Detect which cell encompasses the target text, then output its [X, Y] center coordinate. 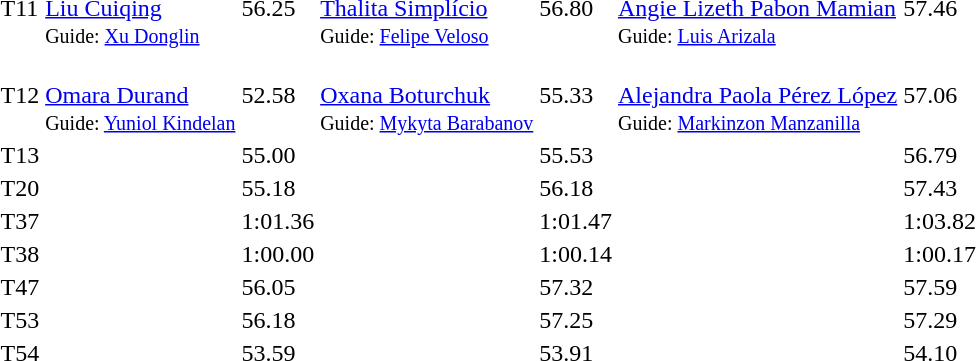
Alejandra Paola Pérez LópezGuide: Markinzon Manzanilla [758, 95]
55.53 [576, 155]
1:01.47 [576, 221]
52.58 [278, 95]
57.25 [576, 320]
55.00 [278, 155]
Omara DurandGuide: Yuniol Kindelan [140, 95]
1:00.14 [576, 254]
1:00.00 [278, 254]
55.33 [576, 95]
1:01.36 [278, 221]
57.32 [576, 287]
55.18 [278, 188]
56.05 [278, 287]
Oxana BoturchukGuide: Mykyta Barabanov [427, 95]
